Locate the cell with the specified text and output its (x, y) center coordinate. 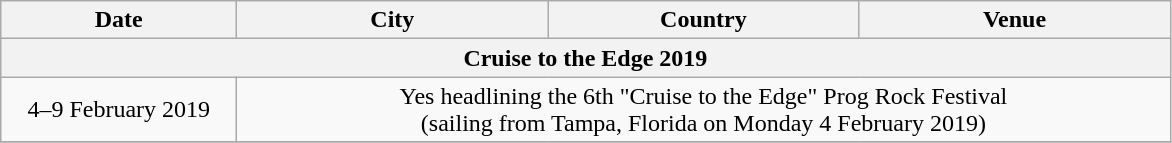
Date (119, 20)
Country (704, 20)
4–9 February 2019 (119, 110)
City (392, 20)
Cruise to the Edge 2019 (586, 58)
Yes headlining the 6th "Cruise to the Edge" Prog Rock Festival (sailing from Tampa, Florida on Monday 4 February 2019) (704, 110)
Venue (1014, 20)
